Scan for the cell matching the given text and deliver its (X, Y) coordinate at center. 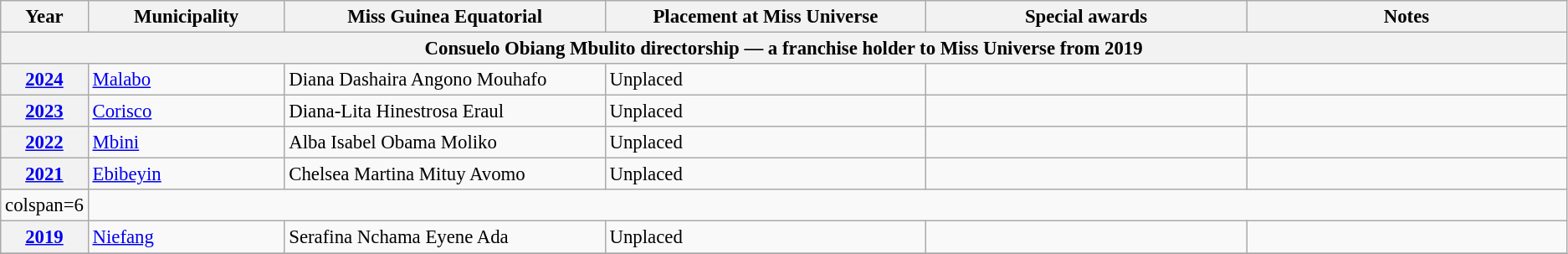
Alba Isabel Obama Moliko (445, 143)
colspan=6 (44, 205)
Year (44, 17)
Niefang (186, 237)
2019 (44, 237)
2021 (44, 174)
Malabo (186, 80)
Placement at Miss Universe (765, 17)
2024 (44, 80)
2022 (44, 143)
Mbini (186, 143)
Diana-Lita Hinestrosa Eraul (445, 111)
Serafina Nchama Eyene Ada (445, 237)
Ebibeyin (186, 174)
2023 (44, 111)
Special awards (1086, 17)
Miss Guinea Equatorial (445, 17)
Chelsea Martina Mituy Avomo (445, 174)
Diana Dashaira Angono Mouhafo (445, 80)
Municipality (186, 17)
Corisco (186, 111)
Consuelo Obiang Mbulito directorship — a franchise holder to Miss Universe from 2019 (784, 49)
Notes (1407, 17)
